Pinpoint the cell where the given text exists, returning its [X, Y] midpoint coordinate. 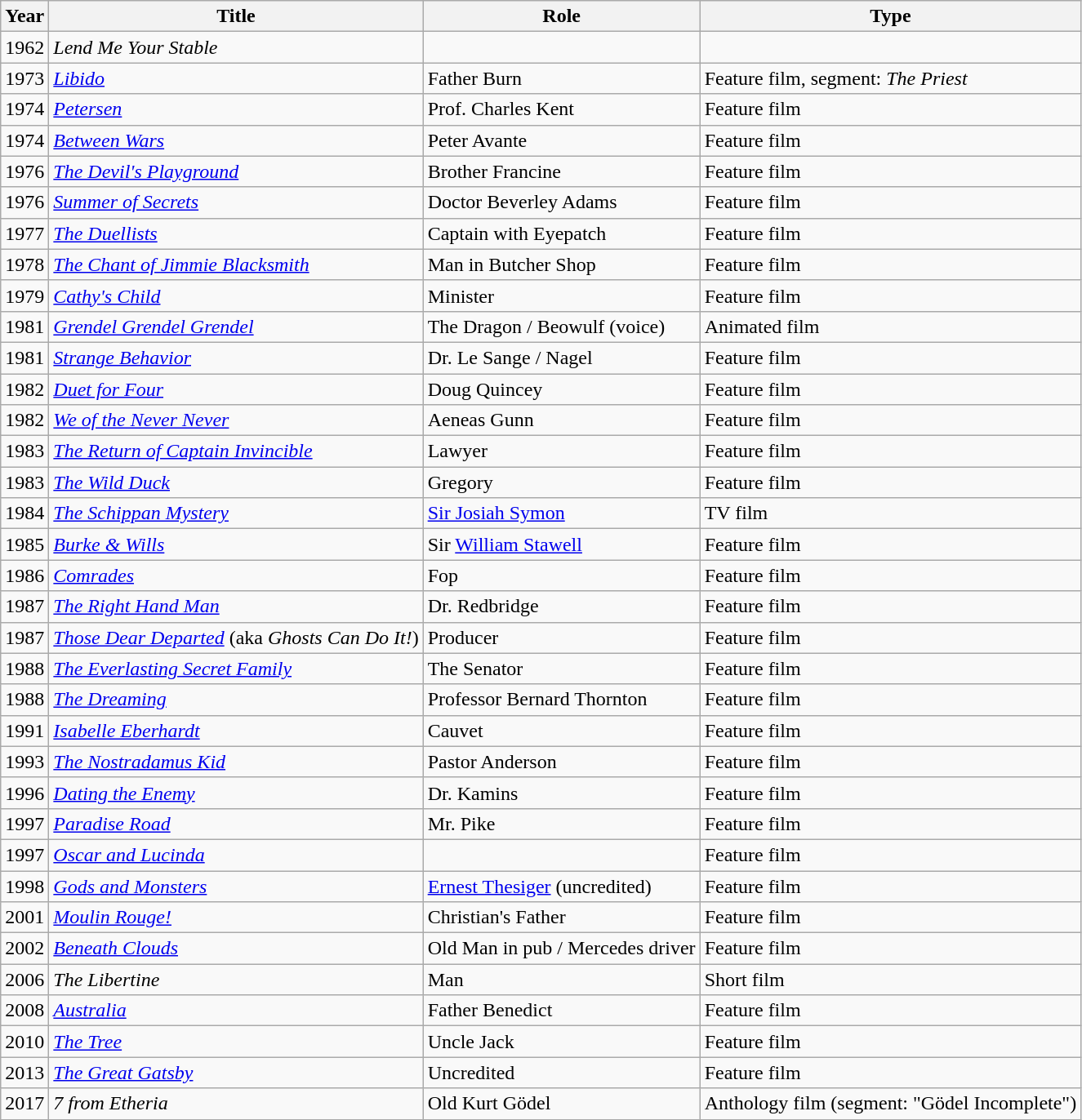
Australia [236, 1011]
1962 [24, 47]
1998 [24, 886]
Pastor Anderson [562, 762]
1985 [24, 544]
Cauvet [562, 731]
Captain with Eyepatch [562, 233]
Dating the Enemy [236, 793]
Doctor Beverley Adams [562, 202]
Father Benedict [562, 1011]
Libido [236, 78]
Producer [562, 638]
The Chant of Jimmie Blacksmith [236, 264]
Summer of Secrets [236, 202]
1977 [24, 233]
Role [562, 16]
The Right Hand Man [236, 607]
1993 [24, 762]
Doug Quincey [562, 389]
Short film [890, 980]
Prof. Charles Kent [562, 109]
The Great Gatsby [236, 1073]
Professor Bernard Thornton [562, 700]
The Everlasting Secret Family [236, 669]
Ernest Thesiger (uncredited) [562, 886]
Anthology film (segment: "Gödel Incomplete") [890, 1104]
The Schippan Mystery [236, 513]
The Tree [236, 1042]
The Dreaming [236, 700]
1978 [24, 264]
Strange Behavior [236, 358]
Duet for Four [236, 389]
TV film [890, 513]
1996 [24, 793]
Title [236, 16]
Cathy's Child [236, 296]
1979 [24, 296]
Dr. Le Sange / Nagel [562, 358]
Petersen [236, 109]
7 from Etheria [236, 1104]
Brother Francine [562, 171]
The Return of Captain Invincible [236, 451]
1984 [24, 513]
The Senator [562, 669]
2001 [24, 918]
Gregory [562, 482]
1973 [24, 78]
The Nostradamus Kid [236, 762]
Fop [562, 576]
The Duellists [236, 233]
Oscar and Lucinda [236, 855]
2013 [24, 1073]
Christian's Father [562, 918]
Father Burn [562, 78]
Sir Josiah Symon [562, 513]
Between Wars [236, 140]
2002 [24, 949]
Dr. Kamins [562, 793]
Old Kurt Gödel [562, 1104]
2010 [24, 1042]
The Wild Duck [236, 482]
Lawyer [562, 451]
Feature film, segment: The Priest [890, 78]
Beneath Clouds [236, 949]
The Dragon / Beowulf (voice) [562, 327]
2006 [24, 980]
Paradise Road [236, 824]
Minister [562, 296]
Grendel Grendel Grendel [236, 327]
The Libertine [236, 980]
Mr. Pike [562, 824]
We of the Never Never [236, 420]
Those Dear Departed (aka Ghosts Can Do It!) [236, 638]
Comrades [236, 576]
2017 [24, 1104]
2008 [24, 1011]
Type [890, 16]
1991 [24, 731]
1986 [24, 576]
Sir William Stawell [562, 544]
Isabelle Eberhardt [236, 731]
Moulin Rouge! [236, 918]
Dr. Redbridge [562, 607]
The Devil's Playground [236, 171]
Man in Butcher Shop [562, 264]
Old Man in pub / Mercedes driver [562, 949]
Burke & Wills [236, 544]
Peter Avante [562, 140]
Year [24, 16]
Animated film [890, 327]
Gods and Monsters [236, 886]
Uncredited [562, 1073]
Uncle Jack [562, 1042]
Aeneas Gunn [562, 420]
Man [562, 980]
Lend Me Your Stable [236, 47]
